Return the (x, y) coordinate for the center point of the cell that contains the specified text.  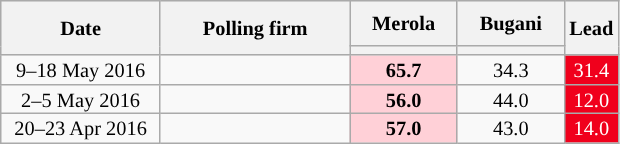
44.0 (510, 98)
43.0 (510, 128)
Date (81, 28)
Bugani (510, 22)
9–18 May 2016 (81, 70)
34.3 (510, 70)
14.0 (591, 128)
12.0 (591, 98)
20–23 Apr 2016 (81, 128)
56.0 (404, 98)
57.0 (404, 128)
2–5 May 2016 (81, 98)
Polling firm (255, 28)
Merola (404, 22)
31.4 (591, 70)
65.7 (404, 70)
Lead (591, 28)
